Extract the [x, y] coordinate from the center of the cell holding the provided text.  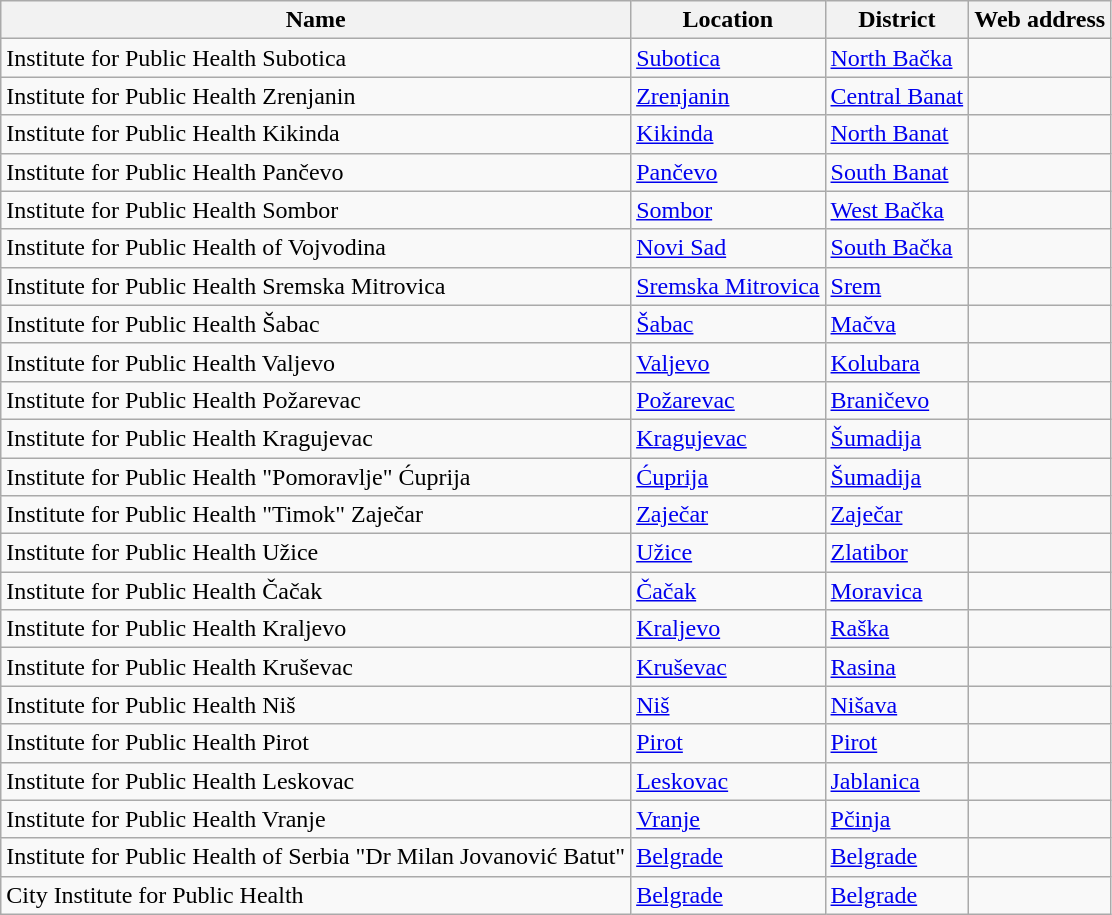
South Bačka [897, 248]
Institute for Public Health of Vojvodina [316, 248]
Institute for Public Health Zrenjanin [316, 96]
City Institute for Public Health [316, 895]
Institute for Public Health "Timok" Zaječar [316, 515]
Institute for Public Health Kruševac [316, 667]
Jablanica [897, 781]
Rasina [897, 667]
Ćuprija [728, 477]
Mačva [897, 324]
Location [728, 20]
Niš [728, 705]
Zrenjanin [728, 96]
Web address [1040, 20]
Pčinja [897, 819]
District [897, 20]
Zlatibor [897, 553]
Vranje [728, 819]
Moravica [897, 591]
Srem [897, 286]
Kraljevo [728, 629]
Novi Sad [728, 248]
Institute for Public Health Užice [316, 553]
Leskovac [728, 781]
Raška [897, 629]
Valjevo [728, 362]
Institute for Public Health Pirot [316, 743]
Institute for Public Health Subotica [316, 58]
Užice [728, 553]
Požarevac [728, 400]
Institute for Public Health Vranje [316, 819]
Kruševac [728, 667]
Institute for Public Health Pančevo [316, 172]
Institute for Public Health Šabac [316, 324]
Sremska Mitrovica [728, 286]
Institute for Public Health "Pomoravlje" Ćuprija [316, 477]
Institute for Public Health Kikinda [316, 134]
Institute for Public Health Valjevo [316, 362]
Institute for Public Health Leskovac [316, 781]
Institute for Public Health Čačak [316, 591]
Nišava [897, 705]
Institute for Public Health Kragujevac [316, 438]
Central Banat [897, 96]
Institute for Public Health Sremska Mitrovica [316, 286]
Institute for Public Health Niš [316, 705]
Institute for Public Health Kraljevo [316, 629]
North Banat [897, 134]
Institute for Public Health Sombor [316, 210]
Institute for Public Health Požarevac [316, 400]
Sombor [728, 210]
Šabac [728, 324]
Pančevo [728, 172]
Kikinda [728, 134]
South Banat [897, 172]
Čačak [728, 591]
Kolubara [897, 362]
North Bačka [897, 58]
Name [316, 20]
Kragujevac [728, 438]
Braničevo [897, 400]
Institute for Public Health of Serbia "Dr Milan Jovanović Batut" [316, 857]
Subotica [728, 58]
West Bačka [897, 210]
